Capture the cell that displays the provided text and extract its (x, y) central coordinate. 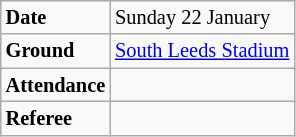
Date (56, 17)
Attendance (56, 85)
Ground (56, 51)
Referee (56, 118)
Sunday 22 January (202, 17)
South Leeds Stadium (202, 51)
